From the cell containing the given text, extract its center point as (X, Y) coordinate. 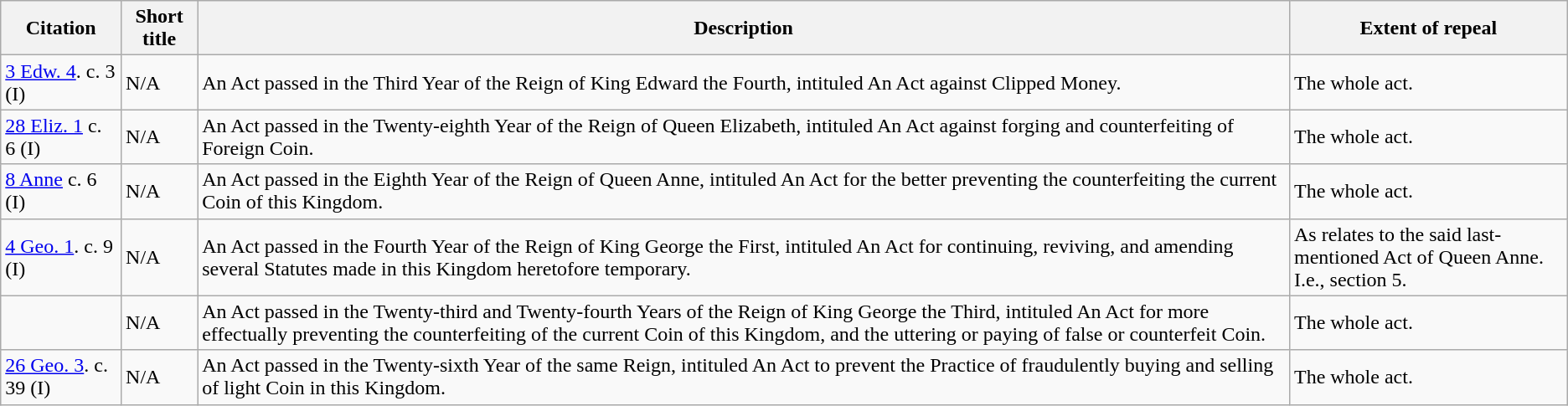
Description (744, 28)
As relates to the said last-mentioned Act of Queen Anne.I.e., section 5. (1428, 257)
An Act passed in the Third Year of the Reign of King Edward the Fourth, intituled An Act against Clipped Money. (744, 82)
Citation (61, 28)
3 Edw. 4. c. 3 (I) (61, 82)
8 Anne c. 6 (I) (61, 191)
26 Geo. 3. c. 39 (I) (61, 377)
An Act passed in the Twenty-eighth Year of the Reign of Queen Elizabeth, intituled An Act against forging and counterfeiting of Foreign Coin. (744, 137)
Short title (159, 28)
Extent of repeal (1428, 28)
28 Eliz. 1 c. 6 (I) (61, 137)
4 Geo. 1. c. 9 (I) (61, 257)
